Extract the (x, y) coordinate from the center of the cell holding the provided text.  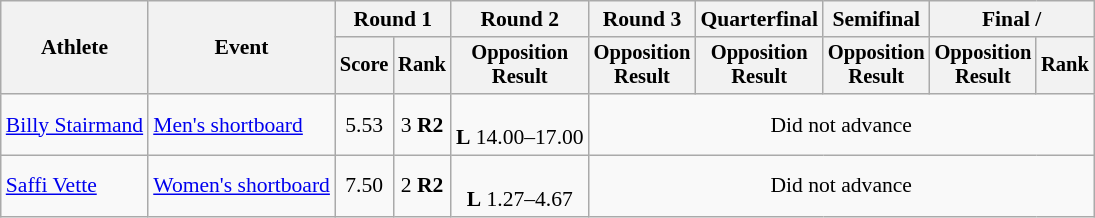
Semifinal (876, 19)
3 R2 (422, 124)
Score (364, 66)
Event (242, 48)
Final / (1012, 19)
Saffi Vette (74, 186)
Round 1 (393, 19)
Women's shortboard (242, 186)
Quarterfinal (759, 19)
5.53 (364, 124)
7.50 (364, 186)
Athlete (74, 48)
L 14.00–17.00 (520, 124)
Men's shortboard (242, 124)
2 R2 (422, 186)
Round 2 (520, 19)
L 1.27–4.67 (520, 186)
Round 3 (642, 19)
Billy Stairmand (74, 124)
